Search for the cell housing the specified text and yield its [x, y] center coordinate. 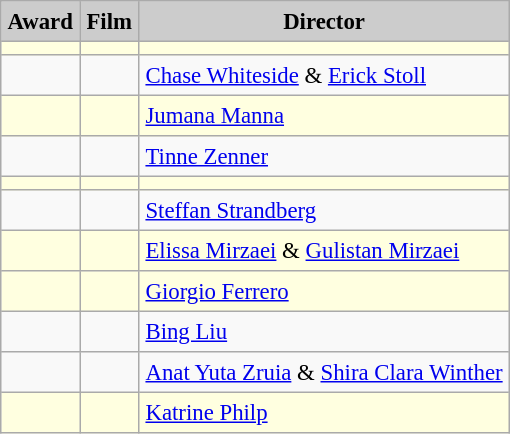
Elissa Mirzaei & Gulistan Mirzaei [324, 250]
Director [324, 21]
Film [110, 21]
Tinne Zenner [324, 156]
Chase Whiteside & Erick Stoll [324, 75]
Giorgio Ferrero [324, 291]
Anat Yuta Zruia & Shira Clara Winther [324, 372]
Steffan Strandberg [324, 210]
Katrine Philp [324, 412]
Jumana Manna [324, 115]
Bing Liu [324, 331]
Award [40, 21]
